Search for the cell housing the specified text and yield its [x, y] center coordinate. 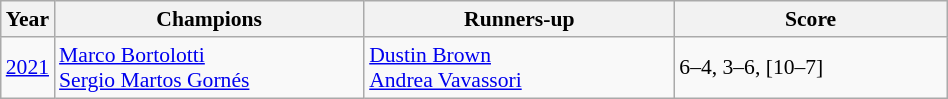
Runners-up [519, 19]
Marco Bortolotti Sergio Martos Gornés [209, 68]
2021 [28, 68]
6–4, 3–6, [10–7] [810, 68]
Score [810, 19]
Year [28, 19]
Dustin Brown Andrea Vavassori [519, 68]
Champions [209, 19]
